Pinpoint the cell where the given text exists, returning its [X, Y] midpoint coordinate. 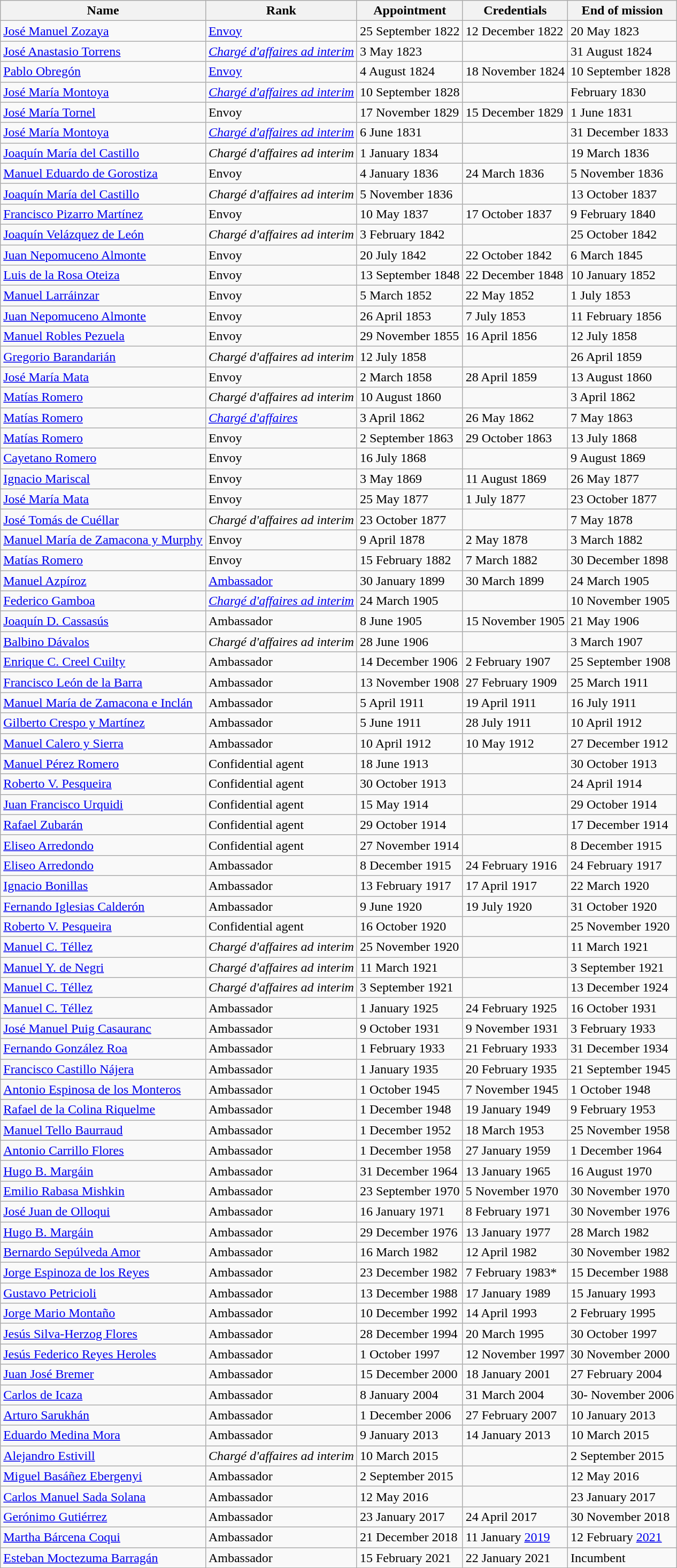
Martha Bárcena Coqui [103, 1537]
Name [103, 11]
1 June 1831 [622, 112]
3 May 1823 [410, 51]
24 February 1917 [622, 865]
Jorge Espinoza de los Reyes [103, 1273]
15 November 1905 [515, 621]
Jesús Federico Reyes Heroles [103, 1354]
11 August 1869 [515, 479]
27 January 1959 [515, 1150]
1 January 1925 [410, 1008]
30 November 1970 [622, 1191]
29 November 1855 [410, 336]
1 July 1877 [515, 499]
4 August 1824 [410, 72]
15 December 1988 [622, 1273]
Joaquín D. Cassasús [103, 621]
Bernardo Sepúlveda Amor [103, 1252]
9 April 1878 [410, 540]
2 May 1878 [515, 540]
Manuel Eduardo de Gorostiza [103, 173]
Fernando González Roa [103, 1049]
Enrique C. Creel Cuilty [103, 662]
José Anastasio Torrens [103, 51]
7 March 1882 [515, 560]
1 December 1952 [410, 1130]
19 July 1920 [515, 906]
End of mission [622, 11]
Esteban Moctezuma Barragán [103, 1558]
13 November 1908 [410, 682]
5 March 1852 [410, 296]
26 April 1853 [410, 316]
26 May 1877 [622, 479]
31 October 1920 [622, 906]
9 February 1953 [622, 1110]
7 May 1878 [622, 519]
14 January 2013 [515, 1435]
10 May 1912 [515, 743]
19 January 1949 [515, 1110]
12 April 1982 [515, 1252]
30 December 1898 [622, 560]
February 1830 [622, 92]
15 January 1993 [622, 1293]
Gerónimo Gutiérrez [103, 1517]
1 October 1997 [410, 1354]
Juan José Bremer [103, 1374]
18 June 1913 [410, 764]
Alejandro Estivill [103, 1456]
Antonio Carrillo Flores [103, 1150]
1 July 1853 [622, 296]
24 April 1914 [622, 784]
1 February 1933 [410, 1049]
22 December 1848 [515, 275]
22 January 2021 [515, 1558]
3 May 1869 [410, 479]
25 May 1877 [410, 499]
17 November 1829 [410, 112]
Eduardo Medina Mora [103, 1435]
23 September 1970 [410, 1191]
8 June 1905 [410, 621]
31 August 1824 [622, 51]
10 January 2013 [622, 1415]
9 June 1920 [410, 906]
1 October 1948 [622, 1089]
14 December 1906 [410, 662]
5 June 1911 [410, 723]
Manuel María de Zamacona y Murphy [103, 540]
27 November 1914 [410, 845]
15 February 2021 [410, 1558]
7 February 1983* [515, 1273]
27 December 1912 [622, 743]
29 October 1863 [515, 438]
17 April 1917 [515, 886]
Manuel Larráinzar [103, 296]
3 February 1842 [410, 234]
26 April 1859 [622, 357]
Manuel Calero y Sierra [103, 743]
30 November 1982 [622, 1252]
13 October 1837 [622, 194]
Credentials [515, 11]
12 February 2021 [622, 1537]
9 August 1869 [622, 458]
9 February 1840 [622, 214]
14 April 1993 [515, 1313]
24 February 1925 [515, 1008]
27 February 1909 [515, 682]
Manuel Pérez Romero [103, 764]
17 December 1914 [622, 825]
31 March 2004 [515, 1395]
11 February 1856 [622, 316]
30 October 1997 [622, 1334]
21 December 2018 [410, 1537]
20 May 1823 [622, 31]
Rafael de la Colina Riquelme [103, 1110]
13 January 1965 [515, 1171]
1 December 2006 [410, 1415]
24 April 2017 [515, 1517]
1 December 1964 [622, 1150]
25 October 1842 [622, 234]
22 May 1852 [515, 296]
22 March 1920 [622, 886]
17 January 1989 [515, 1293]
15 December 2000 [410, 1374]
Rank [281, 11]
Juan Francisco Urquidi [103, 804]
José Manuel Puig Casauranc [103, 1028]
31 December 1833 [622, 133]
11 January 2019 [515, 1537]
31 December 1964 [410, 1171]
Carlos de Icaza [103, 1395]
Jesús Silva-Herzog Flores [103, 1334]
16 August 1970 [622, 1171]
6 June 1831 [410, 133]
13 February 1917 [410, 886]
Federico Gamboa [103, 601]
9 January 2013 [410, 1435]
21 February 1933 [515, 1049]
10 December 1992 [410, 1313]
18 November 1824 [515, 72]
30 January 1899 [410, 580]
Appointment [410, 11]
José Manuel Zozaya [103, 31]
30 November 2000 [622, 1354]
28 December 1994 [410, 1334]
Gustavo Petricioli [103, 1293]
10 May 1837 [410, 214]
4 January 1836 [410, 173]
Ignacio Bonillas [103, 886]
Carlos Manuel Sada Solana [103, 1496]
Manuel Y. de Negri [103, 967]
2 February 1907 [515, 662]
28 April 1859 [515, 377]
16 January 1971 [410, 1211]
18 January 2001 [515, 1374]
12 December 1822 [515, 31]
24 February 1916 [515, 865]
Incumbent [622, 1558]
7 May 1863 [622, 418]
5 November 1970 [515, 1191]
Manuel Robles Pezuela [103, 336]
Joaquín Velázquez de León [103, 234]
13 December 1988 [410, 1293]
25 September 1908 [622, 662]
José Tomás de Cuéllar [103, 519]
Arturo Sarukhán [103, 1415]
23 December 1982 [410, 1273]
27 February 2007 [515, 1415]
Gilberto Crespo y Martínez [103, 723]
Francisco Castillo Nájera [103, 1069]
13 December 1924 [622, 988]
José María Tornel [103, 112]
5 April 1911 [410, 703]
30- November 2006 [622, 1395]
18 March 1953 [515, 1130]
22 October 1842 [515, 255]
Luis de la Rosa Oteiza [103, 275]
Pablo Obregón [103, 72]
28 March 1982 [622, 1232]
3 March 1882 [622, 540]
1 October 1945 [410, 1089]
12 November 1997 [515, 1354]
16 October 1920 [410, 927]
Chargé d'affaires [281, 418]
Jorge Mario Montaño [103, 1313]
Emilio Rabasa Mishkin [103, 1191]
Cayetano Romero [103, 458]
24 March 1836 [515, 173]
Ignacio Mariscal [103, 479]
Manuel María de Zamacona e Inclán [103, 703]
13 September 1848 [410, 275]
28 June 1906 [410, 642]
2 February 1995 [622, 1313]
26 May 1862 [515, 418]
7 November 1945 [515, 1089]
30 November 1976 [622, 1211]
10 January 1852 [622, 275]
19 March 1836 [622, 153]
21 May 1906 [622, 621]
1 January 1935 [410, 1069]
10 August 1860 [410, 397]
25 September 1822 [410, 31]
Miguel Basáñez Ebergenyi [103, 1476]
3 February 1933 [622, 1028]
Fernando Iglesias Calderón [103, 906]
Gregorio Barandarián [103, 357]
15 December 1829 [515, 112]
Francisco Pizarro Martínez [103, 214]
José Juan de Olloqui [103, 1211]
Antonio Espinosa de los Monteros [103, 1089]
10 November 1905 [622, 601]
16 July 1868 [410, 458]
20 March 1995 [515, 1334]
8 February 1971 [515, 1211]
7 July 1853 [515, 316]
20 February 1935 [515, 1069]
Manuel Tello Baurraud [103, 1130]
21 September 1945 [622, 1069]
13 July 1868 [622, 438]
25 March 1911 [622, 682]
16 March 1982 [410, 1252]
17 October 1837 [515, 214]
9 November 1931 [515, 1028]
1 December 1948 [410, 1110]
13 January 1977 [515, 1232]
Balbino Dávalos [103, 642]
1 January 1834 [410, 153]
15 February 1882 [410, 560]
16 July 1911 [622, 703]
30 March 1899 [515, 580]
25 November 1958 [622, 1130]
1 December 1958 [410, 1150]
Francisco León de la Barra [103, 682]
27 February 2004 [622, 1374]
6 March 1845 [622, 255]
13 August 1860 [622, 377]
19 April 1911 [515, 703]
8 January 2004 [410, 1395]
Manuel Azpíroz [103, 580]
2 September 1863 [410, 438]
9 October 1931 [410, 1028]
31 December 1934 [622, 1049]
16 October 1931 [622, 1008]
15 May 1914 [410, 804]
16 April 1856 [515, 336]
2 March 1858 [410, 377]
30 November 2018 [622, 1517]
3 March 1907 [622, 642]
29 December 1976 [410, 1232]
28 July 1911 [515, 723]
Rafael Zubarán [103, 825]
20 July 1842 [410, 255]
